Return [X, Y] of the center of cell containing provided text 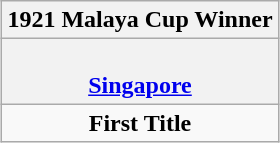
1921 Malaya Cup Winner [140, 20]
Singapore [140, 72]
First Title [140, 123]
